Find where the given text appears and provide that cell's center as (X, Y) coordinate. 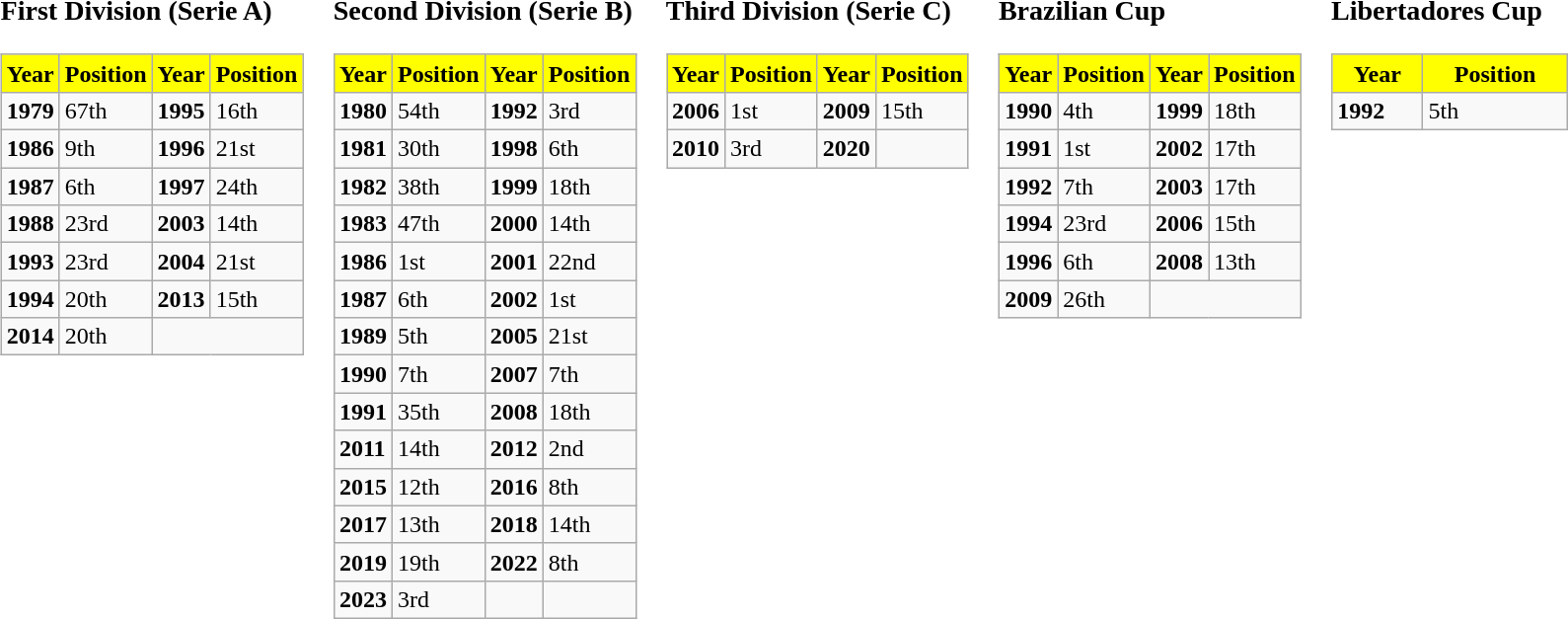
1989 (363, 337)
24th (257, 187)
26th (1104, 299)
2014 (30, 337)
4th (1104, 111)
2019 (363, 562)
2013 (182, 299)
38th (438, 187)
2012 (513, 449)
2007 (513, 374)
1998 (513, 149)
1995 (182, 111)
54th (438, 111)
2000 (513, 224)
9th (106, 149)
2004 (182, 262)
2010 (697, 149)
30th (438, 149)
2017 (363, 524)
1979 (30, 111)
67th (106, 111)
1981 (363, 149)
22nd (589, 262)
2018 (513, 524)
2nd (589, 449)
1997 (182, 187)
35th (438, 412)
2023 (363, 599)
1980 (363, 111)
2015 (363, 487)
16th (257, 111)
1983 (363, 224)
2020 (847, 149)
1982 (363, 187)
2011 (363, 449)
2022 (513, 562)
1988 (30, 224)
2016 (513, 487)
2005 (513, 337)
19th (438, 562)
2001 (513, 262)
12th (438, 487)
47th (438, 224)
1993 (30, 262)
